Identify which cell holds the provided text, then report its (X, Y) central coordinate. 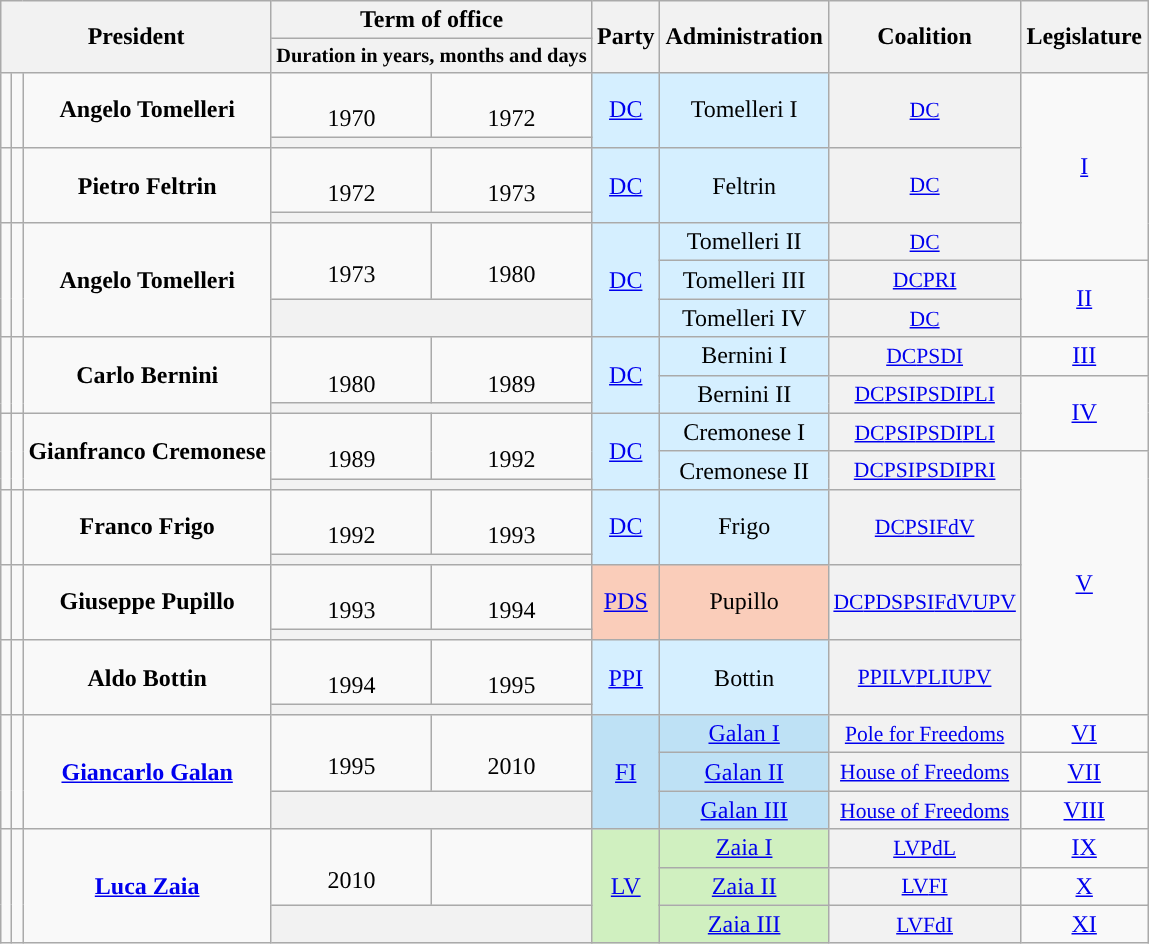
Bernini II (744, 394)
LVFI (924, 886)
I (1084, 166)
Bernini I (744, 356)
PPI (626, 678)
Term of office (431, 20)
Galan III (744, 810)
1970 (351, 104)
V (1084, 583)
Cremonese I (744, 432)
III (1084, 356)
Legislature (1084, 37)
Pupillo (744, 602)
Carlo Bernini (148, 375)
FI (626, 772)
Zaia III (744, 924)
DCPSIPSDIPRI (924, 470)
Gianfranco Cremonese (148, 451)
Galan I (744, 734)
II (1084, 299)
Zaia II (744, 886)
LVPdL (924, 848)
Tomelleri III (744, 280)
VII (1084, 772)
IV (1084, 413)
Franco Frigo (148, 526)
VI (1084, 734)
Feltrin (744, 186)
PPILVPLIUPV (924, 678)
Tomelleri II (744, 242)
Administration (744, 37)
Tomelleri I (744, 110)
DCPDSPSIFdVUPV (924, 602)
X (1084, 886)
Bottin (744, 678)
IX (1084, 848)
Coalition (924, 37)
Aldo Bottin (148, 678)
Giuseppe Pupillo (148, 602)
Zaia I (744, 848)
Giancarlo Galan (148, 772)
LV (626, 886)
XI (1084, 924)
Tomelleri IV (744, 318)
President (136, 37)
Party (626, 37)
DCPRI (924, 280)
Pietro Feltrin (148, 186)
VIII (1084, 810)
Galan II (744, 772)
DCPSDI (924, 356)
Cremonese II (744, 470)
DCPSIFdV (924, 526)
Luca Zaia (148, 886)
Duration in years, months and days (431, 56)
PDS (626, 602)
LVFdI (924, 924)
Pole for Freedoms (924, 734)
Frigo (744, 526)
